Return (x, y) of the center of cell containing provided text 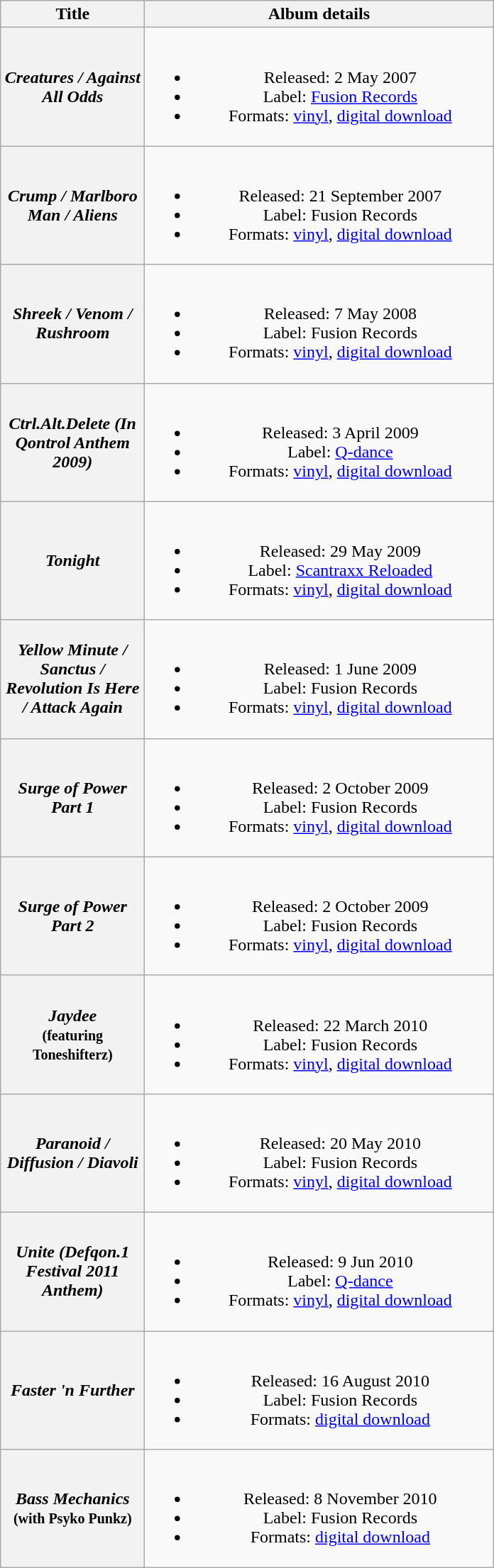
Faster 'n Further (72, 1390)
Released: 3 April 2009Label: Q-danceFormats: vinyl, digital download (319, 443)
Surge of Power Part 2 (72, 916)
Released: 29 May 2009Label: Scantraxx ReloadedFormats: vinyl, digital download (319, 560)
Jaydee(featuring Toneshifterz) (72, 1034)
Released: 22 March 2010Label: Fusion RecordsFormats: vinyl, digital download (319, 1034)
Released: 20 May 2010Label: Fusion RecordsFormats: vinyl, digital download (319, 1153)
Ctrl.Alt.Delete (In Qontrol Anthem 2009) (72, 443)
Yellow Minute / Sanctus / Revolution Is Here / Attack Again (72, 679)
Released: 8 November 2010Label: Fusion RecordsFormats: digital download (319, 1509)
Creatures / Against All Odds (72, 87)
Released: 2 May 2007Label: Fusion RecordsFormats: vinyl, digital download (319, 87)
Bass Mechanics(with Psyko Punkz) (72, 1509)
Released: 9 Jun 2010Label: Q-danceFormats: vinyl, digital download (319, 1271)
Paranoid / Diffusion / Diavoli (72, 1153)
Tonight (72, 560)
Released: 21 September 2007Label: Fusion RecordsFormats: vinyl, digital download (319, 206)
Shreek / Venom / Rushroom (72, 323)
Surge of Power Part 1 (72, 797)
Released: 7 May 2008Label: Fusion RecordsFormats: vinyl, digital download (319, 323)
Crump / Marlboro Man / Aliens (72, 206)
Released: 1 June 2009Label: Fusion RecordsFormats: vinyl, digital download (319, 679)
Title (72, 14)
Album details (319, 14)
Released: 16 August 2010Label: Fusion RecordsFormats: digital download (319, 1390)
Unite (Defqon.1 Festival 2011 Anthem) (72, 1271)
